Provide the [x, y] coordinate of the cell's center where the given text is located.  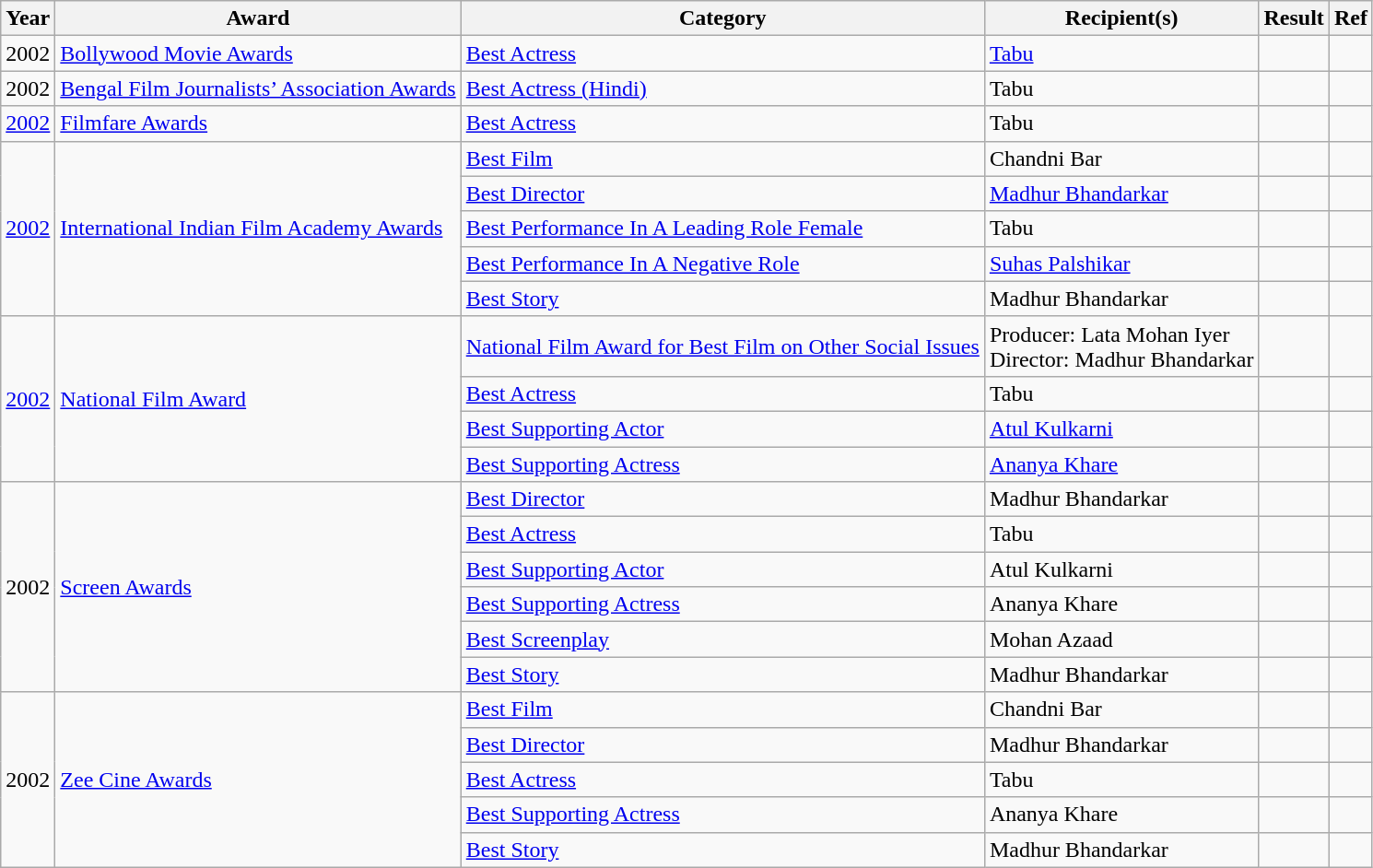
Category [722, 18]
Best Screenplay [722, 639]
International Indian Film Academy Awards [258, 229]
Bollywood Movie Awards [258, 53]
Result [1294, 18]
Best Actress (Hindi) [722, 88]
Award [258, 18]
Suhas Palshikar [1121, 264]
Best Performance In A Negative Role [722, 264]
Ref [1351, 18]
National Film Award [258, 398]
Bengal Film Journalists’ Association Awards [258, 88]
Year [28, 18]
Screen Awards [258, 587]
Producer: Lata Mohan IyerDirector: Madhur Bhandarkar [1121, 346]
Zee Cine Awards [258, 780]
National Film Award for Best Film on Other Social Issues [722, 346]
Mohan Azaad [1121, 639]
Filmfare Awards [258, 123]
Best Performance In A Leading Role Female [722, 229]
Recipient(s) [1121, 18]
